Capture the cell that displays the provided text and extract its (X, Y) central coordinate. 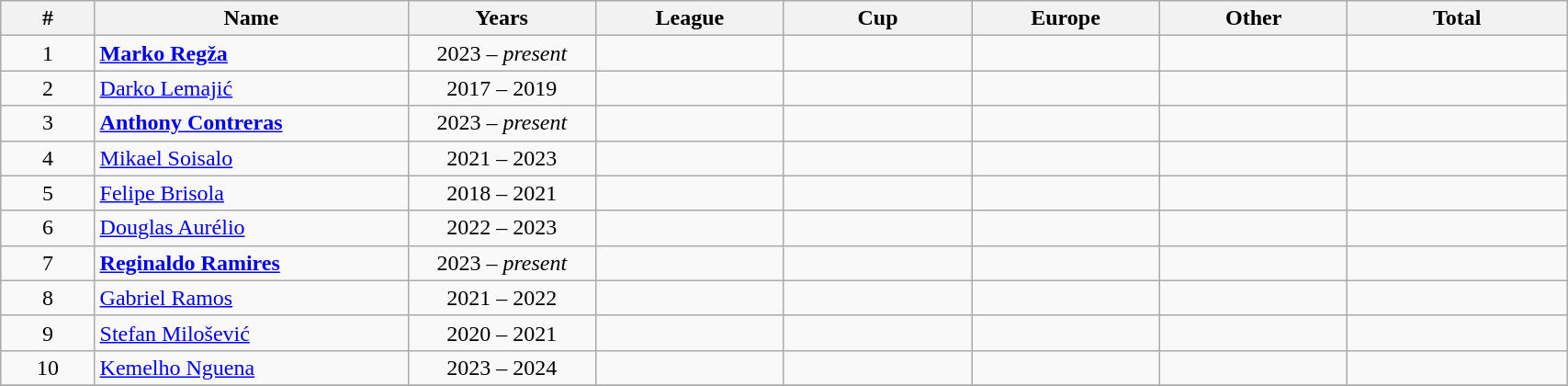
League (691, 18)
Other (1253, 18)
Anthony Contreras (252, 123)
Total (1457, 18)
1 (48, 53)
# (48, 18)
2021 – 2022 (502, 298)
10 (48, 368)
Marko Regža (252, 53)
6 (48, 228)
9 (48, 333)
2018 – 2021 (502, 193)
2021 – 2023 (502, 158)
7 (48, 263)
Name (252, 18)
Europe (1066, 18)
Stefan Milošević (252, 333)
Darko Lemajić (252, 88)
Years (502, 18)
2017 – 2019 (502, 88)
3 (48, 123)
2 (48, 88)
2023 – 2024 (502, 368)
Kemelho Nguena (252, 368)
8 (48, 298)
Mikael Soisalo (252, 158)
5 (48, 193)
Gabriel Ramos (252, 298)
Douglas Aurélio (252, 228)
2022 – 2023 (502, 228)
Reginaldo Ramires (252, 263)
Felipe Brisola (252, 193)
4 (48, 158)
Cup (878, 18)
2020 – 2021 (502, 333)
